Provide the (x, y) coordinate of the cell's center where the given text is located.  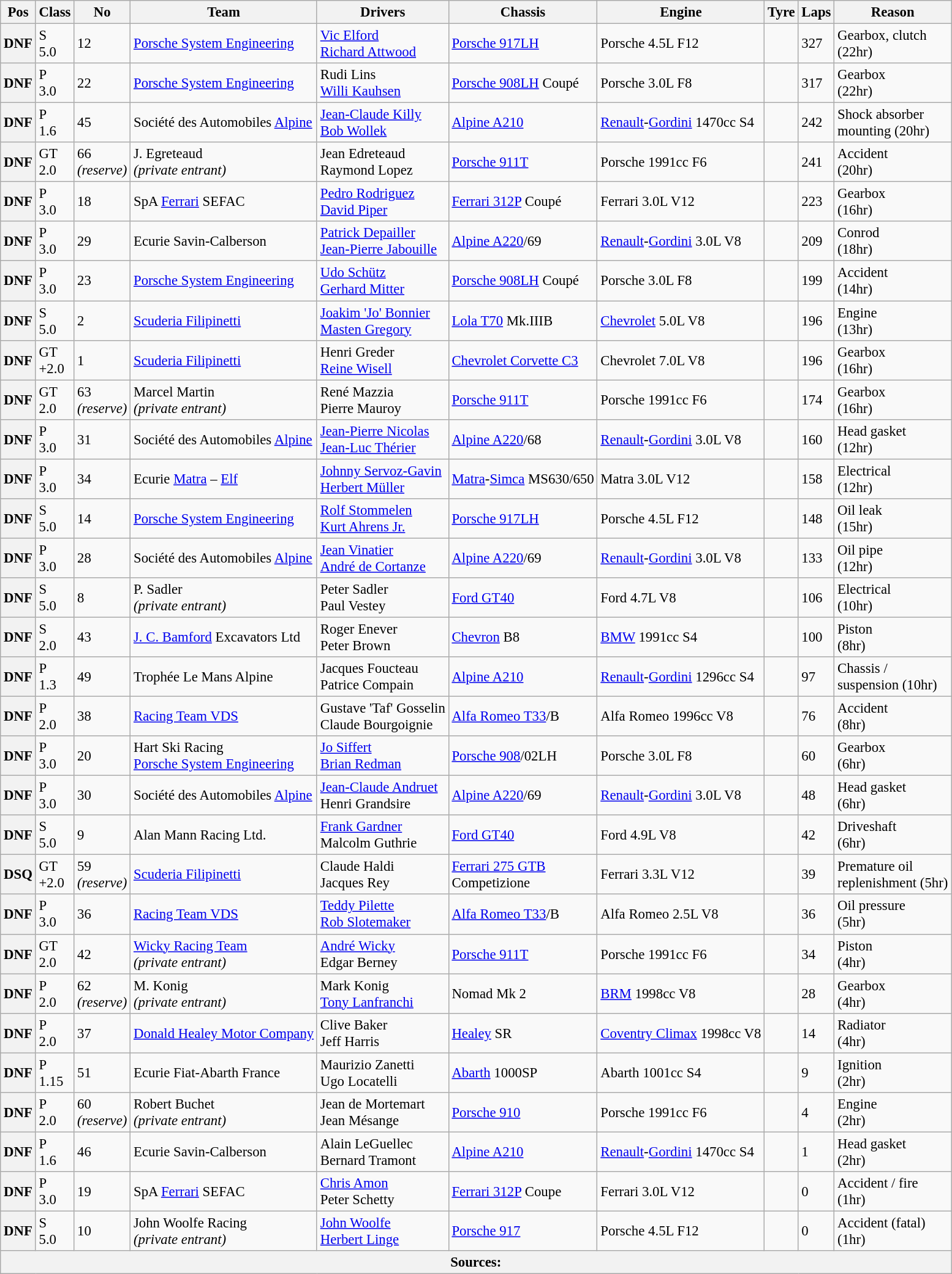
Porsche 917 (523, 1230)
242 (816, 123)
Electrical (12hr) (893, 479)
Lola T70 Mk.IIIB (523, 321)
39 (816, 875)
76 (816, 717)
4 (816, 1113)
Tyre (782, 12)
62(reserve) (102, 994)
Mark Konig Tony Lanfranchi (382, 994)
209 (816, 241)
Chris Amon Peter Schetty (382, 1191)
Head gasket (6hr) (893, 795)
38 (102, 717)
Henri Greder Reine Wisell (382, 360)
22 (102, 83)
23 (102, 281)
Oil pressure (5hr) (893, 914)
Hart Ski Racing Porsche System Engineering (224, 756)
P1.15 (55, 1072)
Ferrari 312P Coupé (523, 202)
Abarth 1001cc S4 (681, 1072)
Ecurie Matra – Elf (224, 479)
Alfa Romeo 1996cc V8 (681, 717)
Engine (681, 12)
Ford 4.7L V8 (681, 598)
Shock absorber mounting (20hr) (893, 123)
BMW 1991cc S4 (681, 637)
Trophée Le Mans Alpine (224, 677)
Chevrolet 7.0L V8 (681, 360)
S2.0 (55, 637)
100 (816, 637)
Alpine A220/68 (523, 439)
Accident / fire (1hr) (893, 1191)
Chassis (523, 12)
48 (816, 795)
Driveshaft (6hr) (893, 835)
Ferrari 312P Coupe (523, 1191)
8 (102, 598)
30 (102, 795)
Piston (4hr) (893, 954)
317 (816, 83)
46 (102, 1152)
John Woolfe Racing(private entrant) (224, 1230)
Jean-Claude Andruet Henri Grandsire (382, 795)
Chevron B8 (523, 637)
Udo Schütz Gerhard Mitter (382, 281)
M. Konig(private entrant) (224, 994)
Electrical (10hr) (893, 598)
Matra 3.0L V12 (681, 479)
Gearbox (6hr) (893, 756)
Clive Baker Jeff Harris (382, 1033)
31 (102, 439)
Drivers (382, 12)
60(reserve) (102, 1113)
Team (224, 12)
Ferrari 275 GTBCompetizione (523, 875)
Alan Mann Racing Ltd. (224, 835)
63(reserve) (102, 400)
12 (102, 44)
45 (102, 123)
Jean Edreteaud Raymond Lopez (382, 162)
20 (102, 756)
Chassis /suspension (10hr) (893, 677)
19 (102, 1191)
106 (816, 598)
Accident (20hr) (893, 162)
49 (102, 677)
Renault-Gordini 1296cc S4 (681, 677)
J. C. Bamford Excavators Ltd (224, 637)
Pos (18, 12)
2 (102, 321)
Jacques Foucteau Patrice Compain (382, 677)
Claude Haldi Jacques Rey (382, 875)
Sources: (476, 1262)
Matra-Simca MS630/650 (523, 479)
Ford 4.9L V8 (681, 835)
Frank Gardner Malcolm Guthrie (382, 835)
Roger Enever Peter Brown (382, 637)
Accident (8hr) (893, 717)
J. Egreteaud(private entrant) (224, 162)
Robert Buchet(private entrant) (224, 1113)
60 (816, 756)
43 (102, 637)
Marcel Martin(private entrant) (224, 400)
Reason (893, 12)
Class (55, 12)
Porsche 910 (523, 1113)
Healey SR (523, 1033)
Jean-Claude Killy Bob Wollek (382, 123)
66(reserve) (102, 162)
Johnny Servoz-Gavin Herbert Müller (382, 479)
Rolf Stommelen Kurt Ahrens Jr. (382, 518)
133 (816, 558)
18 (102, 202)
Ecurie Fiat-Abarth France (224, 1072)
Jean de Mortemart Jean Mésange (382, 1113)
René Mazzia Pierre Mauroy (382, 400)
199 (816, 281)
Engine (13hr) (893, 321)
Chevrolet Corvette C3 (523, 360)
Gearbox (22hr) (893, 83)
Coventry Climax 1998cc V8 (681, 1033)
Head gasket (2hr) (893, 1152)
Gustave 'Taf' Gosselin Claude Bourgoignie (382, 717)
Gearbox, clutch (22hr) (893, 44)
37 (102, 1033)
Oil leak (15hr) (893, 518)
Pedro Rodriguez David Piper (382, 202)
Jean-Pierre Nicolas Jean-Luc Thérier (382, 439)
51 (102, 1072)
André Wicky Edgar Berney (382, 954)
327 (816, 44)
Maurizio Zanetti Ugo Locatelli (382, 1072)
Peter Sadler Paul Vestey (382, 598)
Chevrolet 5.0L V8 (681, 321)
160 (816, 439)
10 (102, 1230)
P1.3 (55, 677)
Abarth 1000SP (523, 1072)
Rudi Lins Willi Kauhsen (382, 83)
Piston (8hr) (893, 637)
Porsche 908/02LH (523, 756)
John Woolfe Herbert Linge (382, 1230)
Conrod (18hr) (893, 241)
Donald Healey Motor Company (224, 1033)
174 (816, 400)
Premature oil replenishment (5hr) (893, 875)
Accident (14hr) (893, 281)
97 (816, 677)
Ignition (2hr) (893, 1072)
Patrick Depailler Jean-Pierre Jabouille (382, 241)
BRM 1998cc V8 (681, 994)
148 (816, 518)
P. Sadler(private entrant) (224, 598)
Gearbox (4hr) (893, 994)
Alfa Romeo 2.5L V8 (681, 914)
Nomad Mk 2 (523, 994)
Teddy Pilette Rob Slotemaker (382, 914)
Jean Vinatier André de Cortanze (382, 558)
241 (816, 162)
29 (102, 241)
Joakim 'Jo' Bonnier Masten Gregory (382, 321)
158 (816, 479)
Head gasket (12hr) (893, 439)
Ferrari 3.3L V12 (681, 875)
Jo Siffert Brian Redman (382, 756)
Accident (fatal) (1hr) (893, 1230)
223 (816, 202)
Oil pipe (12hr) (893, 558)
Vic Elford Richard Attwood (382, 44)
Wicky Racing Team (private entrant) (224, 954)
Alain LeGuellec Bernard Tramont (382, 1152)
No (102, 12)
DSQ (18, 875)
Laps (816, 12)
Radiator (4hr) (893, 1033)
59(reserve) (102, 875)
Engine (2hr) (893, 1113)
